For the text-containing cell, return its midpoint in [X, Y] coordinate format. 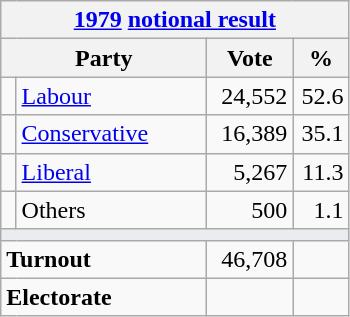
11.3 [321, 172]
52.6 [321, 96]
Labour [112, 96]
% [321, 58]
Party [104, 58]
Electorate [104, 297]
Turnout [104, 259]
35.1 [321, 134]
Others [112, 210]
Vote [250, 58]
46,708 [250, 259]
Liberal [112, 172]
1979 notional result [175, 20]
5,267 [250, 172]
Conservative [112, 134]
500 [250, 210]
24,552 [250, 96]
1.1 [321, 210]
16,389 [250, 134]
